Capture the cell that displays the provided text and extract its [x, y] central coordinate. 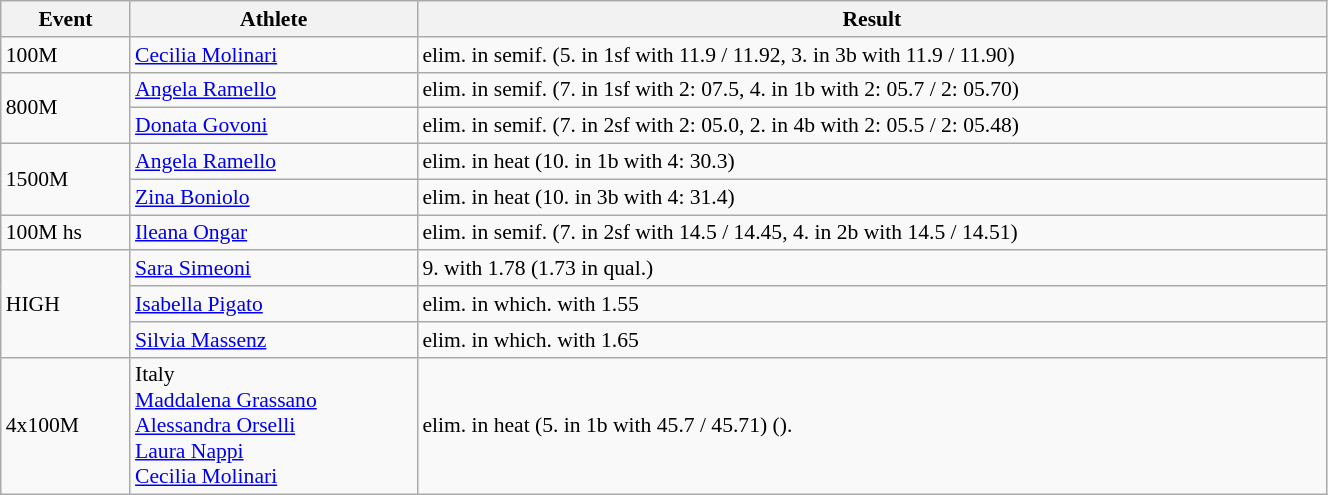
100M [66, 55]
1500M [66, 180]
ItalyMaddalena GrassanoAlessandra OrselliLaura NappiCecilia Molinari [274, 426]
Isabella Pigato [274, 304]
Event [66, 19]
Donata Govoni [274, 126]
elim. in which. with 1.55 [872, 304]
100M hs [66, 233]
elim. in heat (5. in 1b with 45.7 / 45.71) (). [872, 426]
Sara Simeoni [274, 269]
elim. in semif. (7. in 2sf with 14.5 / 14.45, 4. in 2b with 14.5 / 14.51) [872, 233]
Cecilia Molinari [274, 55]
Result [872, 19]
Zina Boniolo [274, 197]
elim. in heat (10. in 1b with 4: 30.3) [872, 162]
Silvia Massenz [274, 340]
Ileana Ongar [274, 233]
elim. in semif. (5. in 1sf with 11.9 / 11.92, 3. in 3b with 11.9 / 11.90) [872, 55]
800M [66, 108]
elim. in heat (10. in 3b with 4: 31.4) [872, 197]
elim. in semif. (7. in 1sf with 2: 07.5, 4. in 1b with 2: 05.7 / 2: 05.70) [872, 90]
elim. in semif. (7. in 2sf with 2: 05.0, 2. in 4b with 2: 05.5 / 2: 05.48) [872, 126]
9. with 1.78 (1.73 in qual.) [872, 269]
HIGH [66, 304]
4x100M [66, 426]
elim. in which. with 1.65 [872, 340]
Athlete [274, 19]
